Capture the cell that displays the provided text and extract its [X, Y] central coordinate. 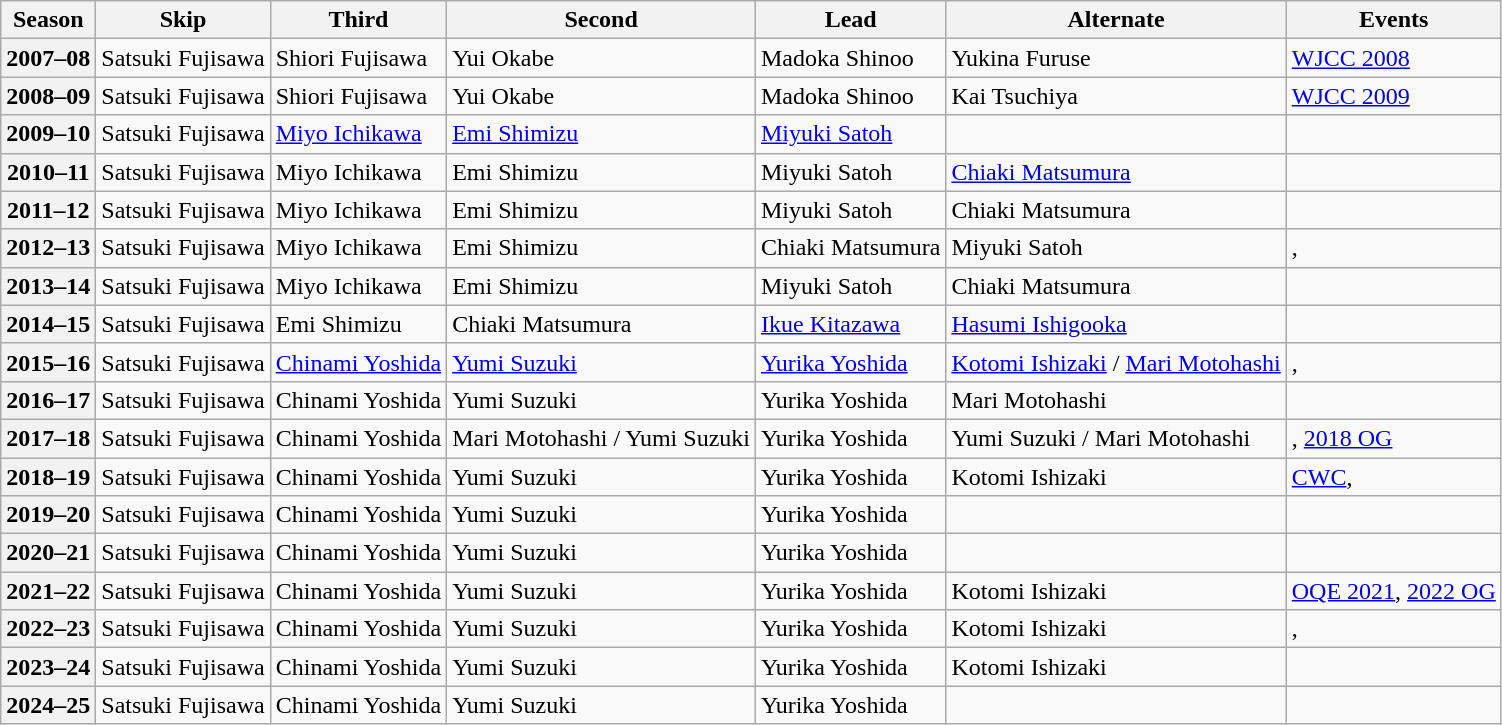
2013–14 [48, 286]
Yukina Furuse [1116, 58]
Season [48, 20]
Mari Motohashi / Yumi Suzuki [602, 438]
Yumi Suzuki / Mari Motohashi [1116, 438]
2010–11 [48, 172]
2015–16 [48, 362]
OQE 2021, 2022 OG [1394, 591]
2023–24 [48, 667]
Hasumi Ishigooka [1116, 324]
2018–19 [48, 477]
2016–17 [48, 400]
2011–12 [48, 210]
Kotomi Ishizaki / Mari Motohashi [1116, 362]
2024–25 [48, 705]
Mari Motohashi [1116, 400]
2021–22 [48, 591]
2012–13 [48, 248]
WJCC 2009 [1394, 96]
2019–20 [48, 515]
Second [602, 20]
Lead [850, 20]
CWC, [1394, 477]
Alternate [1116, 20]
Kai Tsuchiya [1116, 96]
Ikue Kitazawa [850, 324]
2009–10 [48, 134]
2007–08 [48, 58]
2017–18 [48, 438]
Events [1394, 20]
2008–09 [48, 96]
2020–21 [48, 553]
, 2018 OG [1394, 438]
WJCC 2008 [1394, 58]
Third [358, 20]
Skip [183, 20]
2022–23 [48, 629]
2014–15 [48, 324]
